Identify which cell holds the provided text, then report its (X, Y) central coordinate. 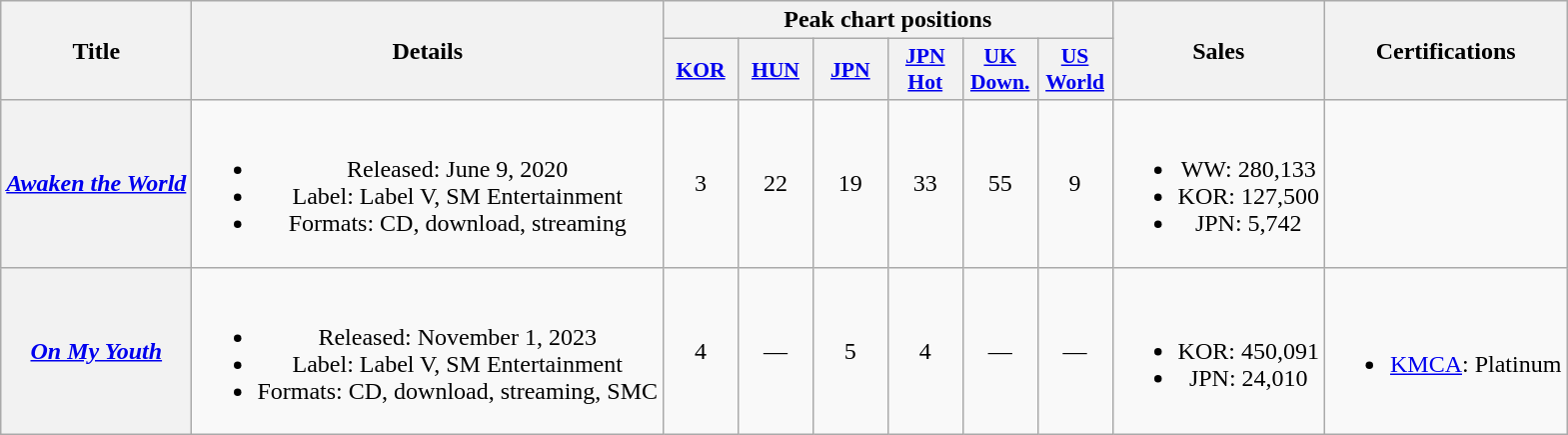
JPNHot (925, 70)
KOR: 450,091JPN: 24,010 (1218, 350)
5 (849, 350)
On My Youth (96, 350)
Released: June 9, 2020Label: Label V, SM EntertainmentFormats: CD, download, streaming (428, 184)
Peak chart positions (887, 20)
55 (999, 184)
Certifications (1445, 50)
Awaken the World (96, 184)
19 (849, 184)
JPN (849, 70)
UK Down. (999, 70)
33 (925, 184)
USWorld (1075, 70)
Details (428, 50)
3 (702, 184)
Released: November 1, 2023Label: Label V, SM EntertainmentFormats: CD, download, streaming, SMC (428, 350)
Title (96, 50)
KMCA: Platinum (1445, 350)
9 (1075, 184)
HUN (776, 70)
KOR (702, 70)
Sales (1218, 50)
22 (776, 184)
WW: 280,133KOR: 127,500JPN: 5,742 (1218, 184)
